Extract the (X, Y) coordinate from the center of the cell holding the provided text.  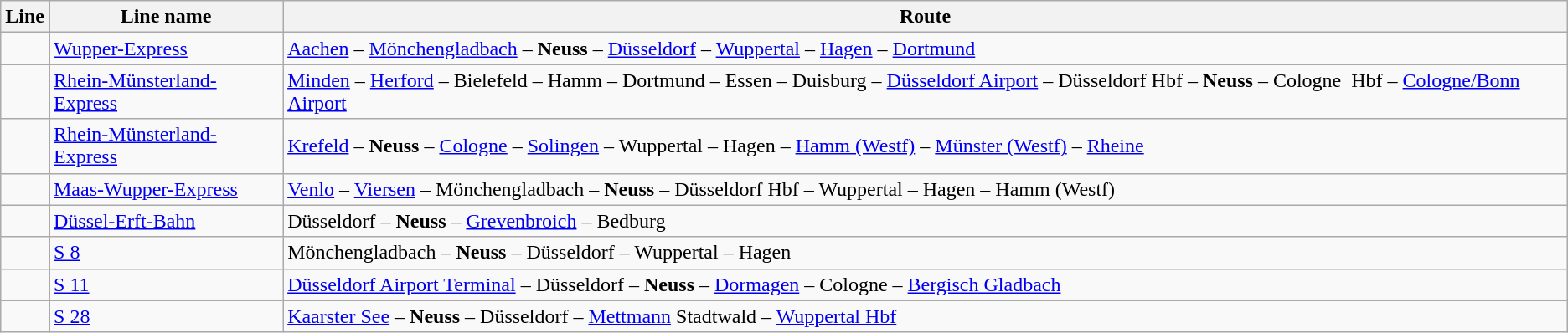
S 11 (166, 284)
Düsseldorf Airport Terminal – Düsseldorf – Neuss – Dormagen – Cologne – Bergisch Gladbach (926, 284)
Maas-Wupper-Express (166, 189)
S 28 (166, 316)
Düsseldorf – Neuss – Grevenbroich – Bedburg (926, 221)
Line (25, 17)
Aachen – Mönchengladbach – Neuss – Düsseldorf – Wuppertal – Hagen – Dortmund (926, 49)
Venlo – Viersen – Mönchengladbach – Neuss – Düsseldorf Hbf – Wuppertal – Hagen – Hamm (Westf) (926, 189)
Mönchengladbach – Neuss – Düsseldorf – Wuppertal – Hagen (926, 253)
Krefeld – Neuss – Cologne – Solingen – Wuppertal – Hagen – Hamm (Westf) – Münster (Westf) – Rheine (926, 146)
Kaarster See – Neuss – Düsseldorf – Mettmann Stadtwald – Wuppertal Hbf (926, 316)
Düssel-Erft-Bahn (166, 221)
Wupper-Express (166, 49)
Minden – Herford – Bielefeld – Hamm – Dortmund – Essen – Duisburg – Düsseldorf Airport – Düsseldorf Hbf – Neuss – Cologne Hbf – Cologne/Bonn Airport (926, 92)
Line name (166, 17)
S 8 (166, 253)
Route (926, 17)
